For the text-containing cell, return its midpoint in (x, y) coordinate format. 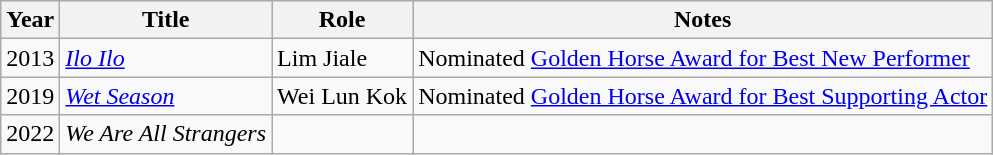
Wet Season (166, 96)
2013 (30, 58)
Lim Jiale (342, 58)
Notes (703, 20)
Role (342, 20)
We Are All Strangers (166, 134)
Nominated Golden Horse Award for Best New Performer (703, 58)
Wei Lun Kok (342, 96)
Year (30, 20)
Title (166, 20)
Nominated Golden Horse Award for Best Supporting Actor (703, 96)
2019 (30, 96)
Ilo Ilo (166, 58)
2022 (30, 134)
